Search for the cell housing the specified text and yield its [x, y] center coordinate. 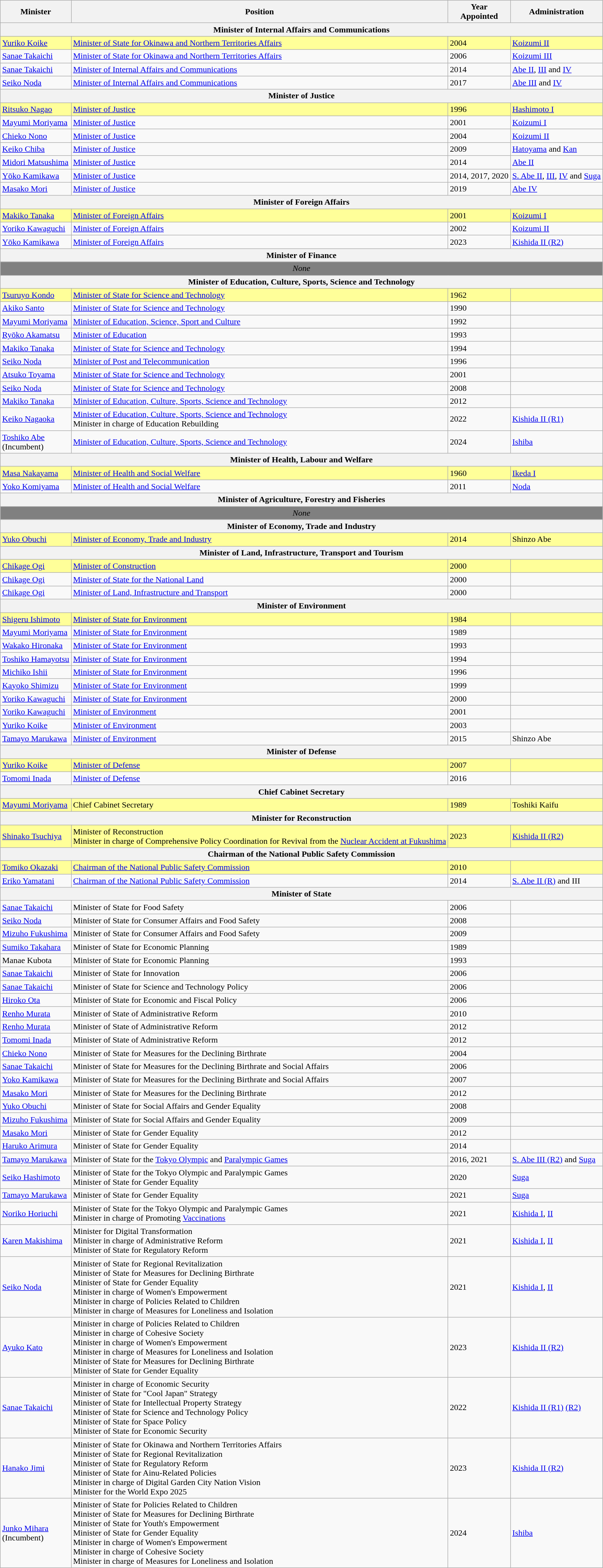
Minister of Land, Infrastructure, Transport and Tourism [301, 553]
S. Abe III (R2) and Suga [556, 1159]
Minister of State for Science and Technology Policy [259, 987]
Manae Kubota [36, 960]
Minister [36, 12]
Minister of State for Innovation [259, 974]
Keiko Chiba [36, 149]
Minister of State for Food Safety [259, 907]
Atsuko Toyama [36, 374]
Wakako Hironaka [36, 646]
2020 [479, 1177]
Minister for Reconstruction [301, 818]
Noda [556, 486]
Administration [556, 12]
Minister for Digital TransformationMinister in charge of Administrative ReformMinister of State for Regulatory Reform [259, 1241]
1984 [479, 619]
Karen Makishima [36, 1241]
Minister of State for Economic and Fiscal Policy [259, 1000]
Abe II [556, 162]
Yoko Kamikawa [36, 1080]
Shigeru Ishimoto [36, 619]
Akiko Santo [36, 308]
Abe II, III and IV [556, 69]
Position [259, 12]
2016, 2021 [479, 1159]
Michiko Ishii [36, 672]
Toshiko Hamayotsu [36, 659]
Abe IV [556, 189]
1999 [479, 685]
Midori Matsushima [36, 162]
2017 [479, 83]
Minister of State for the National Land [259, 579]
Seiko Hashimoto [36, 1177]
1960 [479, 473]
1990 [479, 308]
Minister of Construction [259, 566]
Noriko Horiuchi [36, 1213]
Keiko Nagaoka [36, 419]
Minister of ReconstructionMinister in charge of Comprehensive Policy Coordination for Revival from the Nuclear Accident at Fukushima [259, 836]
2016 [479, 778]
Minister of Education [259, 335]
2011 [479, 486]
2019 [479, 189]
Sumiko Takahara [36, 947]
Kayoko Shimizu [36, 685]
Ikeda I [556, 473]
1962 [479, 295]
Kishida II (R1) [556, 419]
Abe III and IV [556, 83]
Kishida II (R1) (R2) [556, 1407]
2002 [479, 229]
Minister of Health, Labour and Welfare [301, 460]
Minister of Finance [301, 255]
Minister of Land, Infrastructure and Transport [259, 592]
1992 [479, 321]
Yoko Komiyama [36, 486]
S. Abe II (R) and III [556, 881]
Junko Mihara(Incumbent) [36, 1533]
2003 [479, 725]
Minister of Education, Culture, Sports, Science and TechnologyMinister in charge of Education Rebuilding [259, 419]
Hiroko Ota [36, 1000]
Haruko Arimura [36, 1146]
Ritsuko Nagao [36, 109]
Eriko Yamatani [36, 881]
Toshiki Kaifu [556, 805]
Minister of Agriculture, Forestry and Fisheries [301, 500]
Minister of State for the Tokyo Olympic and Paralympic GamesMinister in charge of Promoting Vaccinations [259, 1213]
Hashimoto I [556, 109]
Minister of Post and Telecommunication [259, 361]
Minister of State [301, 894]
Ayuko Kato [36, 1347]
Ryōko Akamatsu [36, 335]
Tsuruyo Kondo [36, 295]
Hanako Jimi [36, 1468]
YearAppointed [479, 12]
2014, 2017, 2020 [479, 175]
Minister of Education, Science, Sport and Culture [259, 321]
S. Abe II, III, IV and Suga [556, 175]
Hatoyama and Kan [556, 149]
Tomiko Okazaki [36, 868]
2015 [479, 738]
Koizumi III [556, 56]
Minister of State for the Tokyo Olympic and Paralympic GamesMinister of State for Gender Equality [259, 1177]
Masa Nakayama [36, 473]
Minister of State for the Tokyo Olympic and Paralympic Games [259, 1159]
Shinako Tsuchiya [36, 836]
Toshiko Abe(Incumbent) [36, 442]
